Capture the cell that displays the provided text and extract its (X, Y) central coordinate. 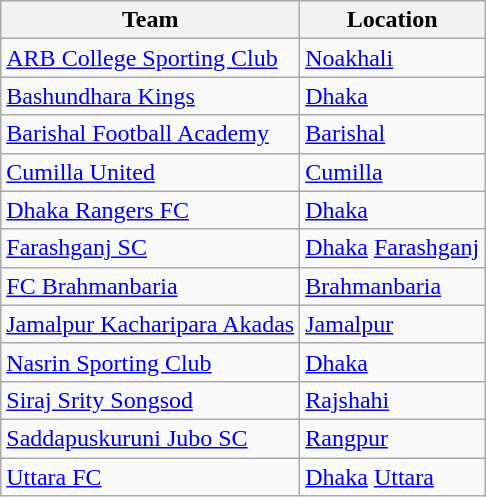
Dhaka Uttara (392, 477)
FC Brahmanbaria (150, 286)
Saddapuskuruni Jubo SC (150, 438)
Dhaka Farashganj (392, 248)
Cumilla (392, 172)
Barishal Football Academy (150, 134)
Siraj Srity Songsod (150, 400)
Team (150, 20)
Jamalpur (392, 324)
Brahmanbaria (392, 286)
Barishal (392, 134)
Dhaka Rangers FC (150, 210)
Uttara FC (150, 477)
Nasrin Sporting Club (150, 362)
Noakhali (392, 58)
Location (392, 20)
ARB College Sporting Club (150, 58)
Farashganj SC (150, 248)
Rajshahi (392, 400)
Cumilla United (150, 172)
Jamalpur Kacharipara Akadas (150, 324)
Rangpur (392, 438)
Bashundhara Kings (150, 96)
